Scan for the cell matching the given text and deliver its (X, Y) coordinate at center. 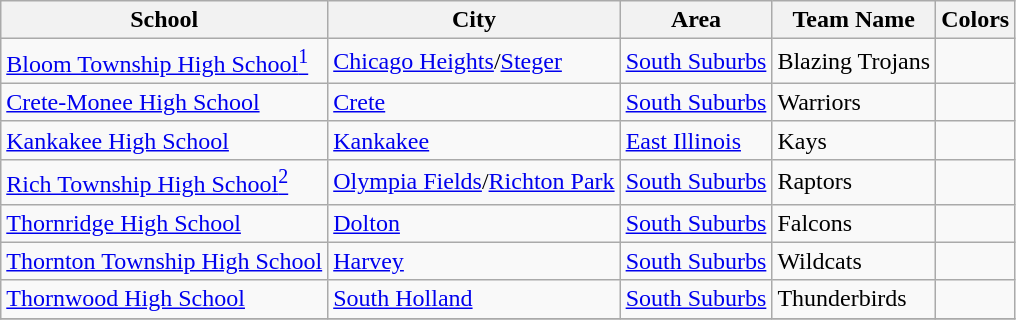
Bloom Township High School1 (164, 62)
Dolton (474, 223)
South Holland (474, 299)
Falcons (854, 223)
Harvey (474, 261)
Thornton Township High School (164, 261)
East Illinois (696, 140)
School (164, 20)
Wildcats (854, 261)
Kays (854, 140)
Crete (474, 102)
Kankakee High School (164, 140)
Warriors (854, 102)
Chicago Heights/Steger (474, 62)
Rich Township High School2 (164, 182)
Team Name (854, 20)
City (474, 20)
Thunderbirds (854, 299)
Thornwood High School (164, 299)
Blazing Trojans (854, 62)
Colors (976, 20)
Crete-Monee High School (164, 102)
Area (696, 20)
Kankakee (474, 140)
Olympia Fields/Richton Park (474, 182)
Raptors (854, 182)
Thornridge High School (164, 223)
